From the cell containing the given text, extract its center point as [X, Y] coordinate. 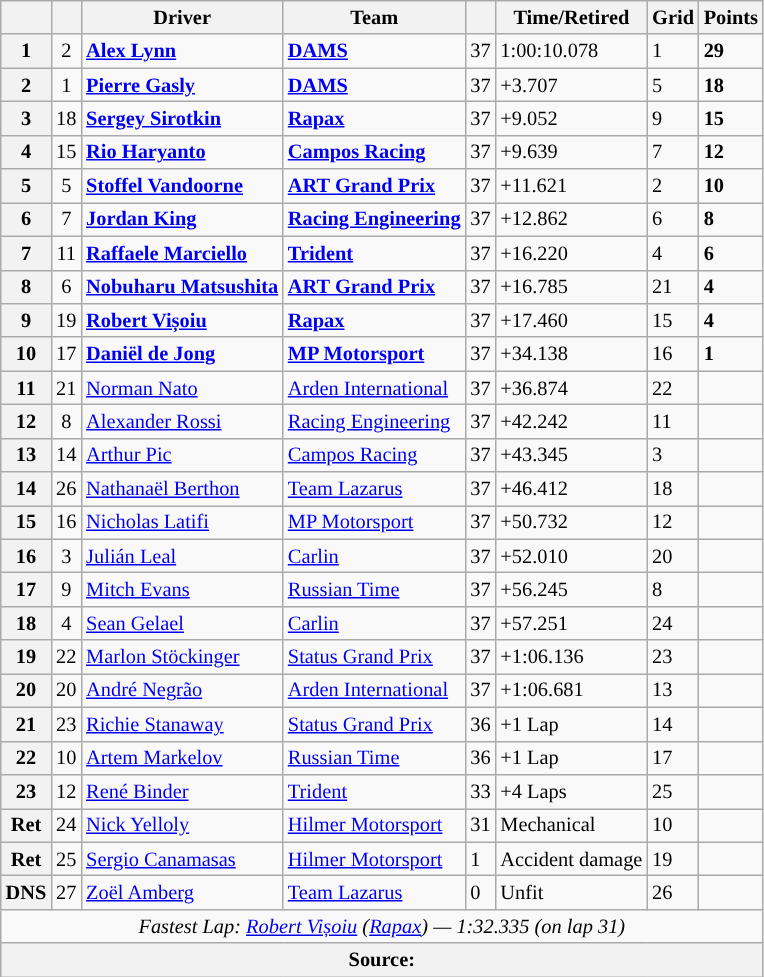
1:00:10.078 [571, 51]
31 [480, 825]
+42.242 [571, 421]
Arthur Pic [182, 455]
Pierre Gasly [182, 85]
+16.785 [571, 287]
Sergey Sirotkin [182, 118]
+11.621 [571, 186]
Robert Vișoiu [182, 320]
+3.707 [571, 85]
+46.412 [571, 489]
29 [731, 51]
Sergio Canamasas [182, 859]
Julián Leal [182, 556]
Marlon Stöckinger [182, 657]
André Negrão [182, 690]
Accident damage [571, 859]
Rio Haryanto [182, 152]
+9.639 [571, 152]
Driver [182, 17]
+16.220 [571, 253]
Stoffel Vandoorne [182, 186]
0 [480, 892]
Sean Gelael [182, 623]
Daniël de Jong [182, 354]
Raffaele Marciello [182, 253]
Source: [382, 960]
Mechanical [571, 825]
+34.138 [571, 354]
Jordan King [182, 219]
33 [480, 791]
Alex Lynn [182, 51]
Nathanaël Berthon [182, 489]
+9.052 [571, 118]
Unfit [571, 892]
Norman Nato [182, 388]
27 [66, 892]
+12.862 [571, 219]
Alexander Rossi [182, 421]
DNS [26, 892]
Zoël Amberg [182, 892]
Nick Yelloly [182, 825]
Team [374, 17]
Nobuharu Matsushita [182, 287]
+4 Laps [571, 791]
Points [731, 17]
Artem Markelov [182, 758]
Grid [673, 17]
+56.245 [571, 589]
Nicholas Latifi [182, 522]
Mitch Evans [182, 589]
René Binder [182, 791]
+50.732 [571, 522]
+36.874 [571, 388]
Richie Stanaway [182, 724]
+17.460 [571, 320]
+43.345 [571, 455]
+1:06.681 [571, 690]
+52.010 [571, 556]
Time/Retired [571, 17]
+1:06.136 [571, 657]
+57.251 [571, 623]
Fastest Lap: Robert Vișoiu (Rapax) — 1:32.335 (on lap 31) [382, 926]
